Provide the (X, Y) coordinate of the cell's center where the given text is located.  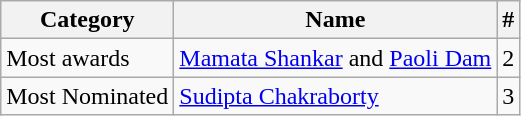
3 (508, 96)
Sudipta Chakraborty (336, 96)
Category (88, 20)
# (508, 20)
Most Nominated (88, 96)
Most awards (88, 58)
Name (336, 20)
2 (508, 58)
Mamata Shankar and Paoli Dam (336, 58)
